For the text-containing cell, return its midpoint in [x, y] coordinate format. 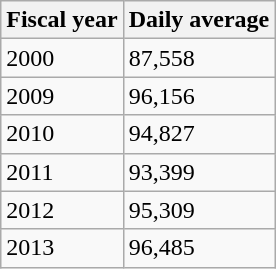
95,309 [199, 210]
2000 [62, 58]
2011 [62, 172]
Fiscal year [62, 20]
2013 [62, 248]
96,485 [199, 248]
Daily average [199, 20]
96,156 [199, 96]
2012 [62, 210]
93,399 [199, 172]
94,827 [199, 134]
87,558 [199, 58]
2010 [62, 134]
2009 [62, 96]
